Search for the cell housing the specified text and yield its (X, Y) center coordinate. 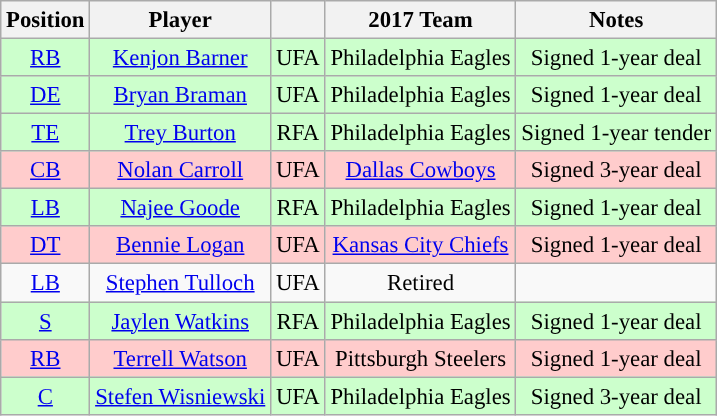
S (46, 321)
Bryan Braman (180, 95)
TE (46, 133)
Nolan Carroll (180, 170)
Dallas Cowboys (420, 170)
Stefen Wisniewski (180, 396)
C (46, 396)
Bennie Logan (180, 245)
Position (46, 20)
Kansas City Chiefs (420, 245)
Terrell Watson (180, 358)
Trey Burton (180, 133)
Notes (616, 20)
CB (46, 170)
Jaylen Watkins (180, 321)
Pittsburgh Steelers (420, 358)
DE (46, 95)
2017 Team (420, 20)
Stephen Tulloch (180, 283)
DT (46, 245)
Retired (420, 283)
Player (180, 20)
Kenjon Barner (180, 58)
Najee Goode (180, 208)
Signed 1-year tender (616, 133)
